Find where the given text appears and provide that cell's center as [X, Y] coordinate. 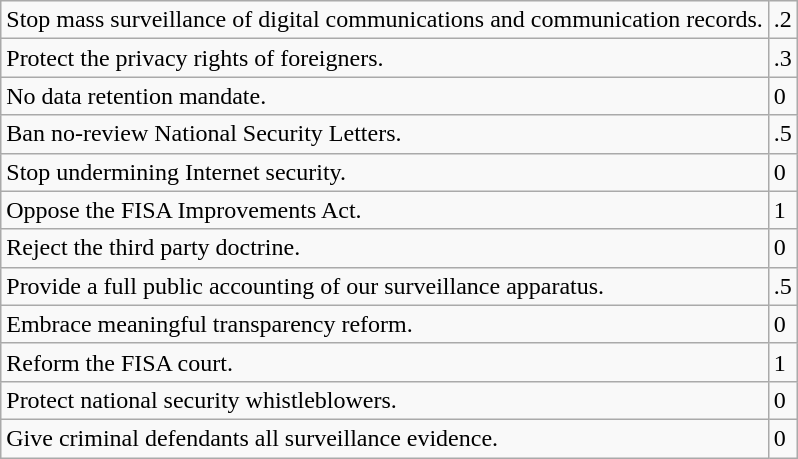
Reject the third party doctrine. [385, 248]
Protect national security whistleblowers. [385, 400]
Embrace meaningful transparency reform. [385, 324]
Ban no-review National Security Letters. [385, 134]
Stop mass surveillance of digital communications and communication records. [385, 20]
Give criminal defendants all surveillance evidence. [385, 438]
Provide a full public accounting of our surveillance apparatus. [385, 286]
.2 [782, 20]
Reform the FISA court. [385, 362]
Protect the privacy rights of foreigners. [385, 58]
.3 [782, 58]
Oppose the FISA Improvements Act. [385, 210]
No data retention mandate. [385, 96]
Stop undermining Internet security. [385, 172]
